Capture the cell that displays the provided text and extract its [X, Y] central coordinate. 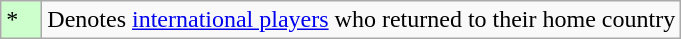
* [22, 20]
Denotes international players who returned to their home country [362, 20]
